Pinpoint the cell where the given text exists, returning its [x, y] midpoint coordinate. 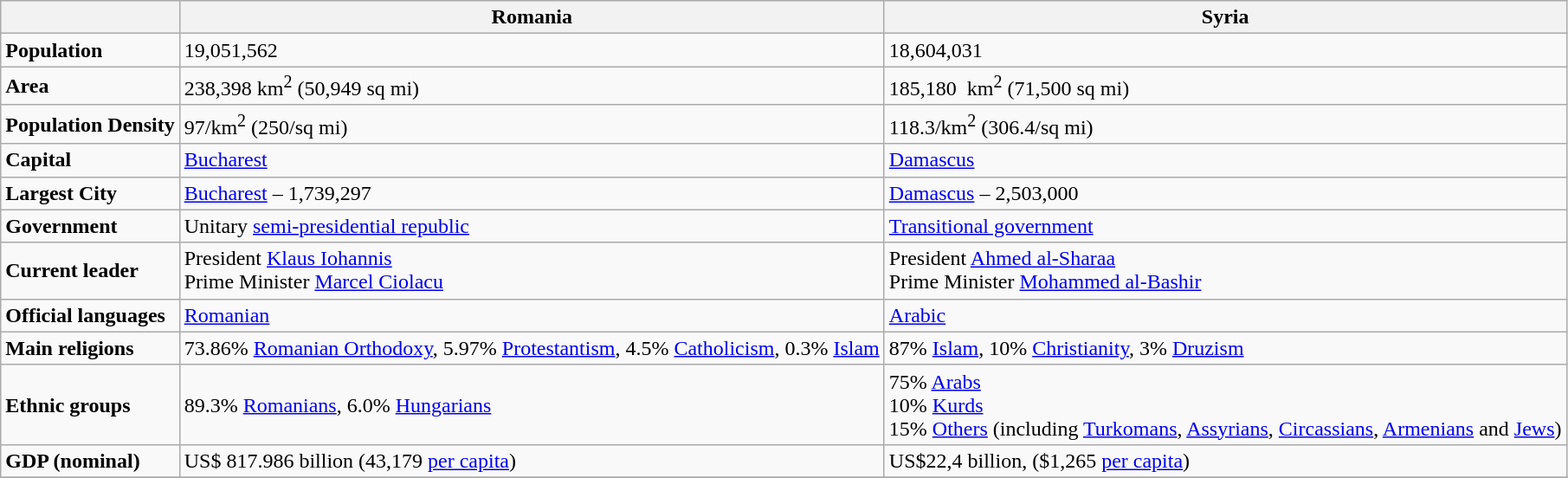
Bucharest – 1,739,297 [532, 193]
18,604,031 [1225, 50]
Unitary semi-presidential republic [532, 226]
Damascus – 2,503,000 [1225, 193]
89.3% Romanians, 6.0% Hungarians [532, 404]
Romania [532, 17]
US$22,4 billion, ($1,265 per capita) [1225, 461]
87% Islam, 10% Christianity, 3% Druzism [1225, 348]
Government [90, 226]
Population Density [90, 125]
Current leader [90, 270]
Population [90, 50]
Largest City [90, 193]
118.3/km2 (306.4/sq mi) [1225, 125]
Transitional government [1225, 226]
Damascus [1225, 160]
238,398 km2 (50,949 sq mi) [532, 87]
185,180 km2 (71,500 sq mi) [1225, 87]
Bucharest [532, 160]
19,051,562 [532, 50]
US$ 817.986 billion (43,179 per capita) [532, 461]
Official languages [90, 315]
Arabic [1225, 315]
Area [90, 87]
73.86% Romanian Orthodoxy, 5.97% Protestantism, 4.5% Catholicism, 0.3% Islam [532, 348]
GDP (nominal) [90, 461]
97/km2 (250/sq mi) [532, 125]
Syria [1225, 17]
President Klaus Iohannis Prime Minister Marcel Ciolacu [532, 270]
Romanian [532, 315]
Ethnic groups [90, 404]
Main religions [90, 348]
Capital [90, 160]
75% Arabs10% Kurds 15% Others (including Turkomans, Assyrians, Circassians, Armenians and Jews) [1225, 404]
President Ahmed al-Sharaa Prime Minister Mohammed al-Bashir [1225, 270]
